Detect which cell encompasses the target text, then output its [x, y] center coordinate. 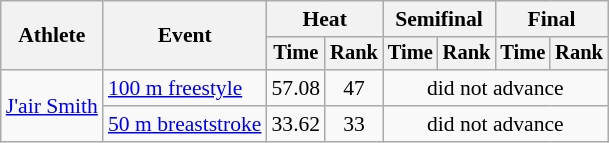
Final [551, 19]
57.08 [296, 88]
J'air Smith [52, 106]
Athlete [52, 36]
33 [354, 124]
Heat [325, 19]
Semifinal [439, 19]
Event [185, 36]
47 [354, 88]
50 m breaststroke [185, 124]
33.62 [296, 124]
100 m freestyle [185, 88]
